Extract the [x, y] coordinate from the center of the cell holding the provided text.  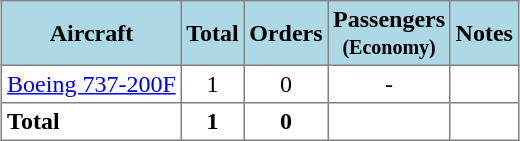
- [389, 84]
Orders [286, 33]
Notes [484, 33]
Passengers(Economy) [389, 33]
Aircraft [92, 33]
Boeing 737-200F [92, 84]
